For the text-containing cell, return its midpoint in [x, y] coordinate format. 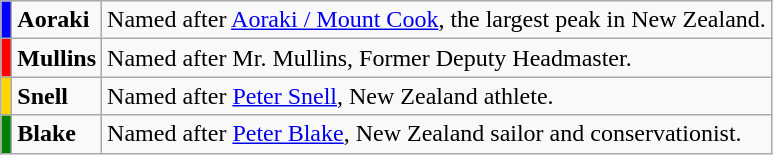
Named after Mr. Mullins, Former Deputy Headmaster. [437, 58]
Aoraki [57, 20]
Named after Peter Blake, New Zealand sailor and conservationist. [437, 134]
Named after Aoraki / Mount Cook, the largest peak in New Zealand. [437, 20]
Blake [57, 134]
Mullins [57, 58]
Named after Peter Snell, New Zealand athlete. [437, 96]
Snell [57, 96]
